Capture the cell that displays the provided text and extract its [X, Y] central coordinate. 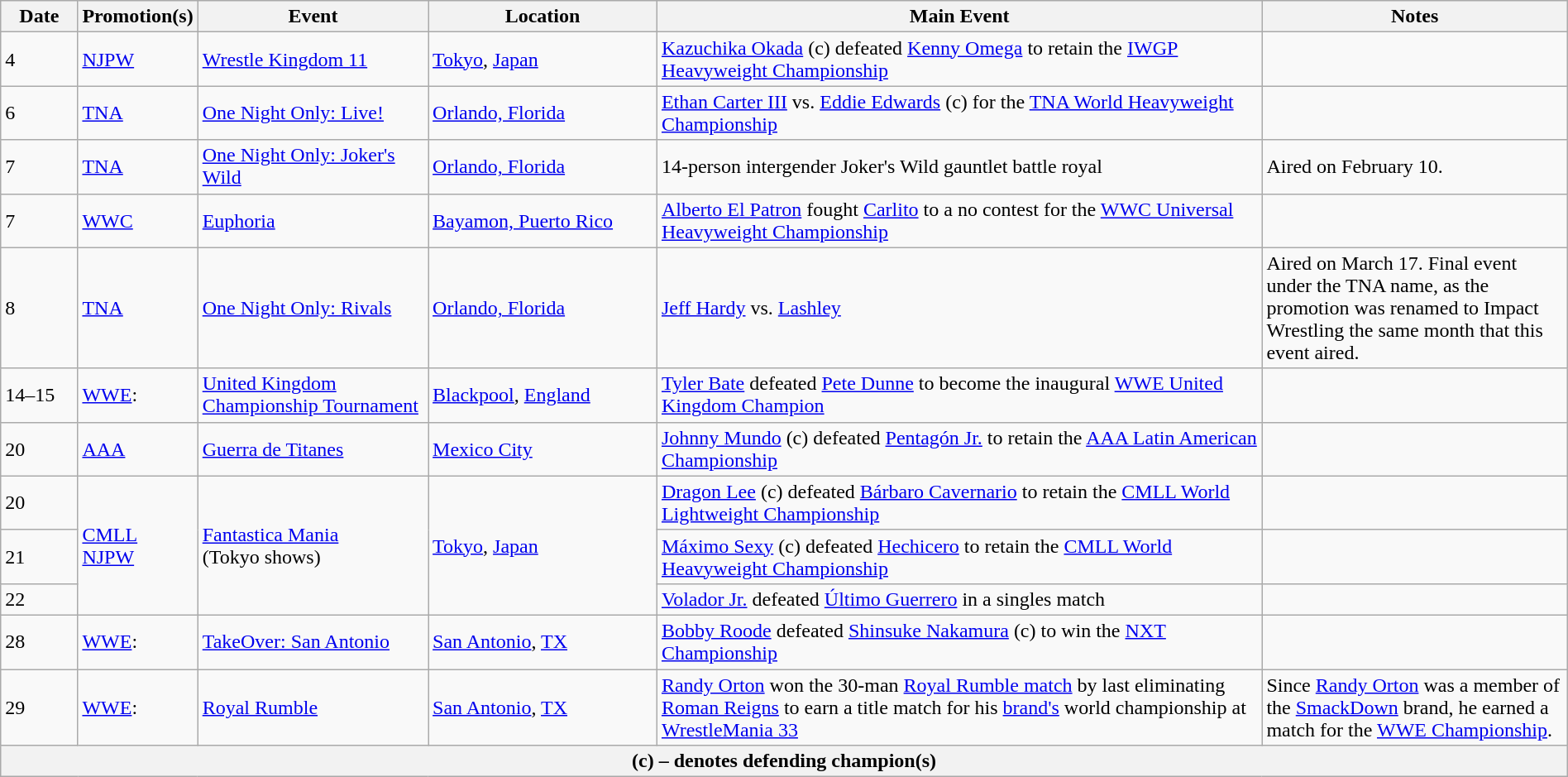
Blackpool, England [543, 396]
Euphoria [313, 220]
Volador Jr. defeated Último Guerrero in a singles match [959, 599]
Mexico City [543, 448]
Wrestle Kingdom 11 [313, 60]
One Night Only: Joker's Wild [313, 167]
Tyler Bate defeated Pete Dunne to become the inaugural WWE United Kingdom Champion [959, 396]
Date [40, 17]
4 [40, 60]
28 [40, 642]
29 [40, 707]
Bayamon, Puerto Rico [543, 220]
Event [313, 17]
6 [40, 113]
Alberto El Patron fought Carlito to a no contest for the WWC Universal Heavyweight Championship [959, 220]
21 [40, 556]
Bobby Roode defeated Shinsuke Nakamura (c) to win the NXT Championship [959, 642]
Ethan Carter III vs. Eddie Edwards (c) for the TNA World Heavyweight Championship [959, 113]
Kazuchika Okada (c) defeated Kenny Omega to retain the IWGP Heavyweight Championship [959, 60]
14-person intergender Joker's Wild gauntlet battle royal [959, 167]
Jeff Hardy vs. Lashley [959, 308]
Dragon Lee (c) defeated Bárbaro Cavernario to retain the CMLL World Lightweight Championship [959, 503]
One Night Only: Live! [313, 113]
14–15 [40, 396]
Máximo Sexy (c) defeated Hechicero to retain the CMLL World Heavyweight Championship [959, 556]
Fantastica Mania(Tokyo shows) [313, 545]
Notes [1414, 17]
CMLL NJPW [137, 545]
Since Randy Orton was a member of the SmackDown brand, he earned a match for the WWE Championship. [1414, 707]
United Kingdom Championship Tournament [313, 396]
Royal Rumble [313, 707]
One Night Only: Rivals [313, 308]
Location [543, 17]
(c) – denotes defending champion(s) [784, 761]
NJPW [137, 60]
Guerra de Titanes [313, 448]
Aired on February 10. [1414, 167]
8 [40, 308]
22 [40, 599]
Promotion(s) [137, 17]
Johnny Mundo (c) defeated Pentagón Jr. to retain the AAA Latin American Championship [959, 448]
TakeOver: San Antonio [313, 642]
Aired on March 17. Final event under the TNA name, as the promotion was renamed to Impact Wrestling the same month that this event aired. [1414, 308]
WWC [137, 220]
Main Event [959, 17]
AAA [137, 448]
